Return (X, Y) of the center of cell containing provided text 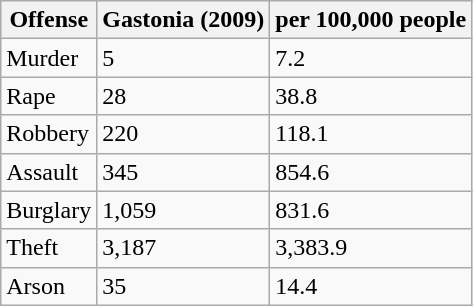
38.8 (371, 96)
Robbery (49, 134)
Gastonia (2009) (184, 20)
345 (184, 172)
Offense (49, 20)
Assault (49, 172)
28 (184, 96)
Murder (49, 58)
35 (184, 286)
3,383.9 (371, 248)
Theft (49, 248)
854.6 (371, 172)
7.2 (371, 58)
3,187 (184, 248)
1,059 (184, 210)
Rape (49, 96)
Arson (49, 286)
14.4 (371, 286)
118.1 (371, 134)
831.6 (371, 210)
Burglary (49, 210)
220 (184, 134)
5 (184, 58)
per 100,000 people (371, 20)
